Provide the [x, y] coordinate of the cell's center where the given text is located.  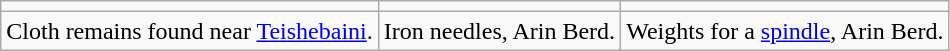
Cloth remains found near Teishebaini. [190, 31]
Iron needles, Arin Berd. [499, 31]
Weights for a spindle, Arin Berd. [785, 31]
